Provide the [X, Y] coordinate of the cell's center where the given text is located.  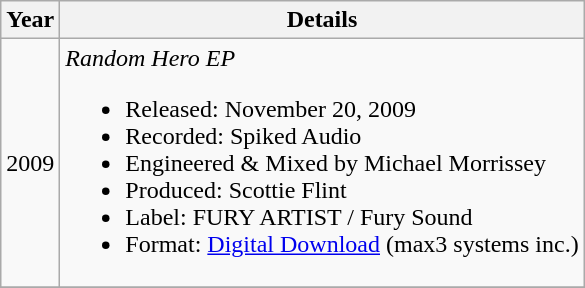
Year [30, 20]
Details [322, 20]
2009 [30, 163]
